Scan for the cell matching the given text and deliver its [x, y] coordinate at center. 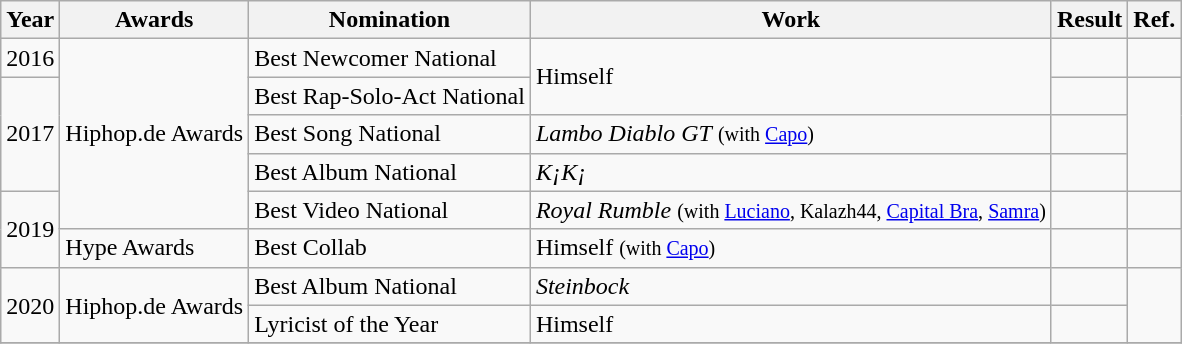
Royal Rumble (with Luciano, Kalazh44, Capital Bra, Samra) [790, 210]
Lyricist of the Year [390, 324]
Best Collab [390, 248]
Best Rap-Solo-Act National [390, 96]
Steinbock [790, 286]
Ref. [1154, 20]
Awards [154, 20]
Best Newcomer National [390, 58]
Nomination [390, 20]
Lambo Diablo GT (with Capo) [790, 134]
Best Song National [390, 134]
Best Video National [390, 210]
Himself (with Capo) [790, 248]
2016 [30, 58]
Year [30, 20]
2020 [30, 305]
Work [790, 20]
Hype Awards [154, 248]
Result [1089, 20]
2017 [30, 134]
2019 [30, 229]
K¡K¡ [790, 172]
